Capture the cell that displays the provided text and extract its [X, Y] central coordinate. 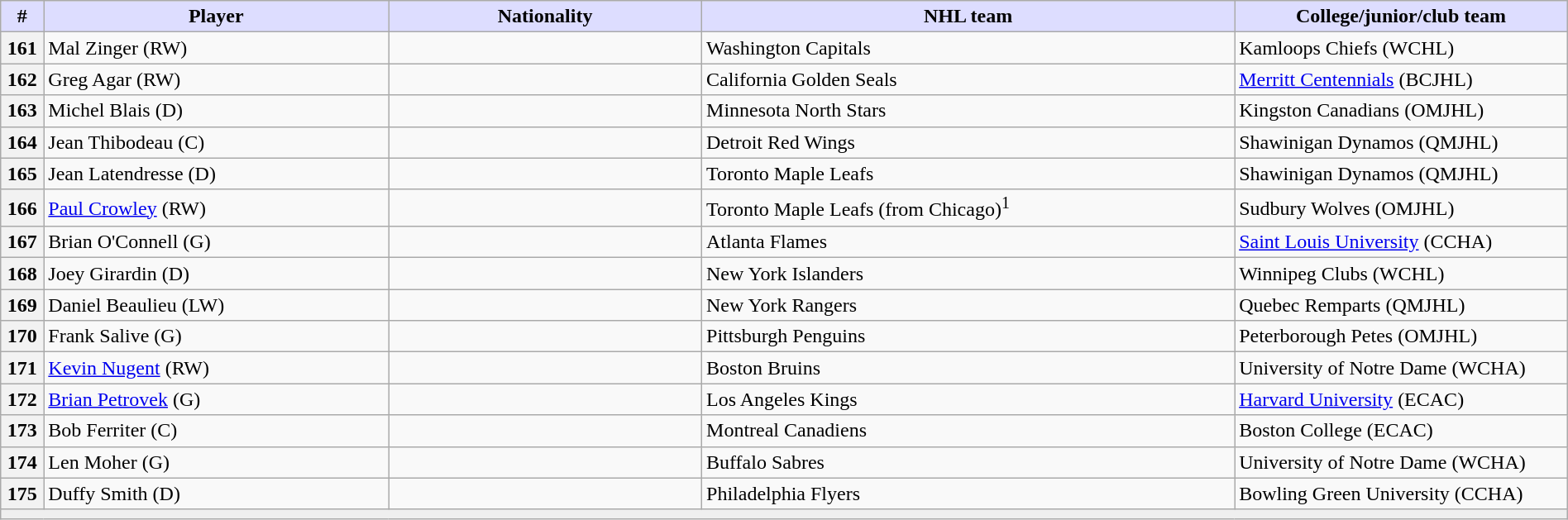
162 [22, 79]
Greg Agar (RW) [217, 79]
Harvard University (ECAC) [1401, 399]
Minnesota North Stars [968, 111]
175 [22, 494]
# [22, 17]
Boston Bruins [968, 368]
Quebec Remparts (QMJHL) [1401, 305]
Len Moher (G) [217, 462]
Los Angeles Kings [968, 399]
Bowling Green University (CCHA) [1401, 494]
172 [22, 399]
Nationality [546, 17]
Brian O'Connell (G) [217, 242]
Paul Crowley (RW) [217, 208]
Michel Blais (D) [217, 111]
Player [217, 17]
170 [22, 336]
Jean Latendresse (D) [217, 174]
Daniel Beaulieu (LW) [217, 305]
Buffalo Sabres [968, 462]
Philadelphia Flyers [968, 494]
Toronto Maple Leafs [968, 174]
Jean Thibodeau (C) [217, 142]
Brian Petrovek (G) [217, 399]
168 [22, 274]
Peterborough Petes (OMJHL) [1401, 336]
169 [22, 305]
173 [22, 431]
Detroit Red Wings [968, 142]
Kevin Nugent (RW) [217, 368]
Atlanta Flames [968, 242]
167 [22, 242]
Joey Girardin (D) [217, 274]
161 [22, 48]
171 [22, 368]
Merritt Centennials (BCJHL) [1401, 79]
165 [22, 174]
College/junior/club team [1401, 17]
New York Islanders [968, 274]
Pittsburgh Penguins [968, 336]
Frank Salive (G) [217, 336]
Kingston Canadians (OMJHL) [1401, 111]
Bob Ferriter (C) [217, 431]
Montreal Canadiens [968, 431]
Washington Capitals [968, 48]
Toronto Maple Leafs (from Chicago)1 [968, 208]
Saint Louis University (CCHA) [1401, 242]
Sudbury Wolves (OMJHL) [1401, 208]
NHL team [968, 17]
Mal Zinger (RW) [217, 48]
New York Rangers [968, 305]
164 [22, 142]
Duffy Smith (D) [217, 494]
163 [22, 111]
Boston College (ECAC) [1401, 431]
166 [22, 208]
California Golden Seals [968, 79]
Winnipeg Clubs (WCHL) [1401, 274]
174 [22, 462]
Kamloops Chiefs (WCHL) [1401, 48]
